Pinpoint the cell where the given text exists, returning its [X, Y] midpoint coordinate. 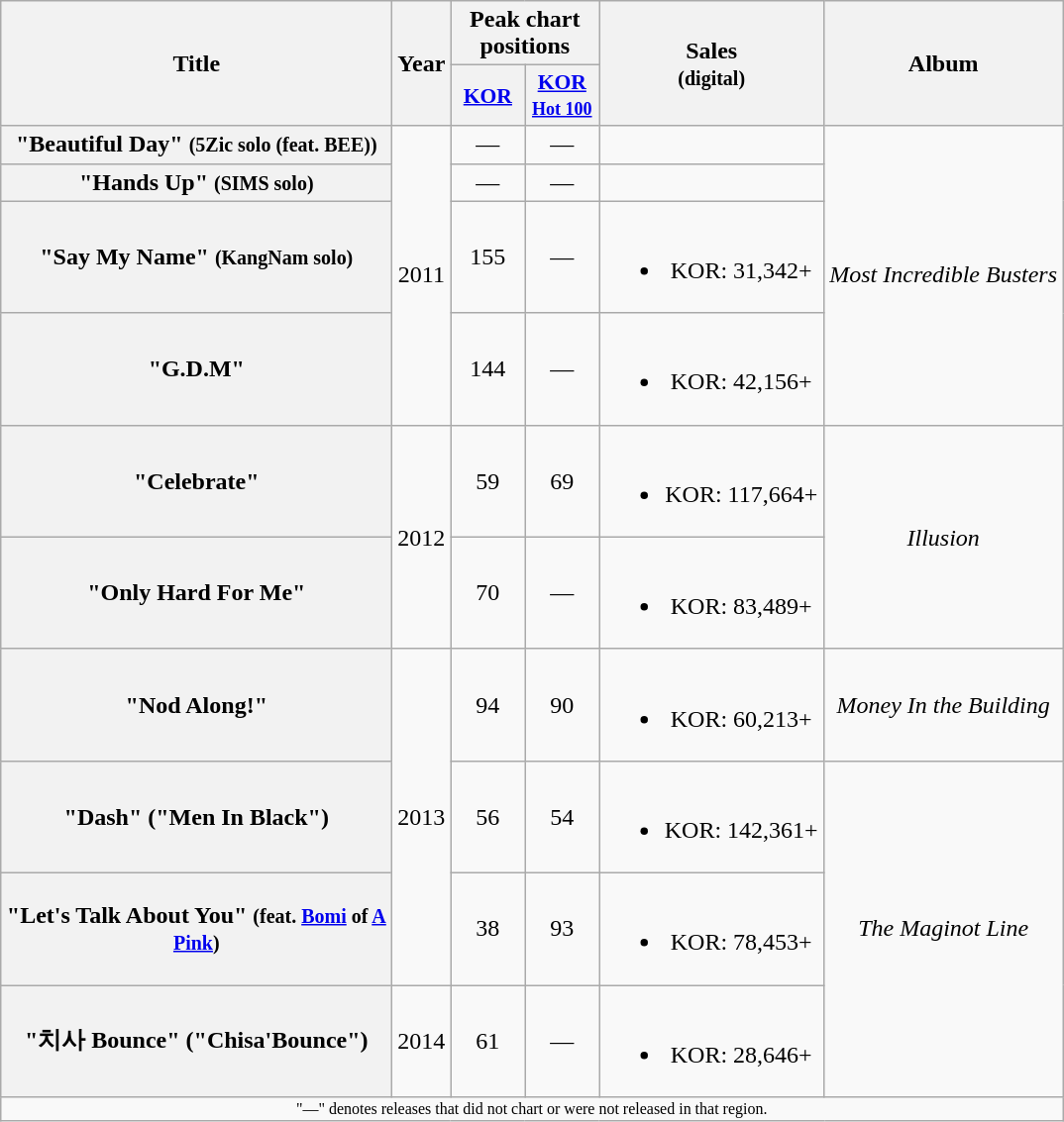
94 [487, 705]
155 [487, 257]
Peak chart positions [525, 34]
144 [487, 368]
KOR: 142,361+ [711, 816]
"G.D.M" [196, 368]
2012 [422, 537]
"Beautiful Day" (5Zic solo (feat. BEE)) [196, 145]
Album [943, 63]
The Maginot Line [943, 929]
59 [487, 481]
Most Incredible Busters [943, 275]
KOR: 117,664+ [711, 481]
56 [487, 816]
KOR: 28,646+ [711, 1040]
KOR: 31,342+ [711, 257]
2011 [422, 275]
Money In the Building [943, 705]
Year [422, 63]
"Nod Along!" [196, 705]
"Let's Talk About You" (feat. Bomi of A Pink) [196, 929]
KOR: 42,156+ [711, 368]
69 [563, 481]
"Hands Up" (SIMS solo) [196, 182]
"—" denotes releases that did not chart or were not released in that region. [532, 1109]
KOR: 78,453+ [711, 929]
61 [487, 1040]
"Only Hard For Me" [196, 592]
2013 [422, 816]
KORHot 100 [563, 95]
2014 [422, 1040]
"치사 Bounce" ("Chisa'Bounce") [196, 1040]
38 [487, 929]
Sales (digital) [711, 63]
Title [196, 63]
93 [563, 929]
90 [563, 705]
KOR: 83,489+ [711, 592]
70 [487, 592]
"Say My Name" (KangNam solo) [196, 257]
Illusion [943, 537]
KOR [487, 95]
"Celebrate" [196, 481]
"Dash" ("Men In Black") [196, 816]
KOR: 60,213+ [711, 705]
54 [563, 816]
